Provide the [X, Y] coordinate of the cell's center where the given text is located.  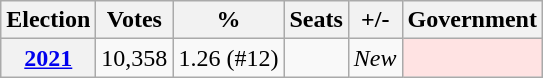
+/- [375, 20]
Seats [316, 20]
New [375, 58]
1.26 (#12) [228, 58]
Government [472, 20]
2021 [48, 58]
Election [48, 20]
% [228, 20]
Votes [134, 20]
10,358 [134, 58]
